Output the [x, y] coordinate of the center of the cell containing the given text.  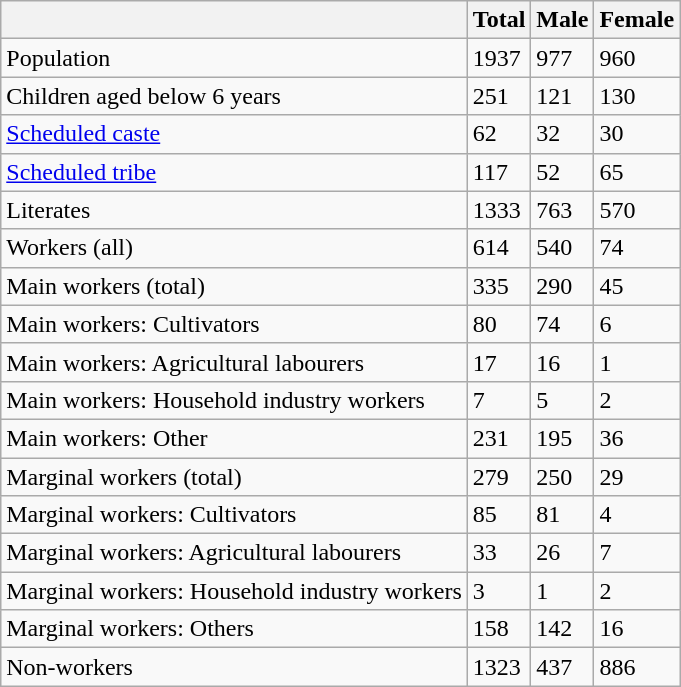
Scheduled tribe [234, 172]
45 [637, 286]
Total [499, 20]
977 [562, 58]
Marginal workers: Agricultural labourers [234, 553]
Scheduled caste [234, 134]
1323 [499, 667]
Children aged below 6 years [234, 96]
32 [562, 134]
Main workers: Household industry workers [234, 400]
Female [637, 20]
17 [499, 362]
Main workers: Cultivators [234, 324]
5 [562, 400]
437 [562, 667]
117 [499, 172]
6 [637, 324]
Literates [234, 210]
570 [637, 210]
Marginal workers: Cultivators [234, 515]
Main workers (total) [234, 286]
251 [499, 96]
142 [562, 629]
3 [499, 591]
960 [637, 58]
30 [637, 134]
Population [234, 58]
62 [499, 134]
158 [499, 629]
231 [499, 438]
Marginal workers (total) [234, 477]
29 [637, 477]
195 [562, 438]
Workers (all) [234, 248]
4 [637, 515]
33 [499, 553]
121 [562, 96]
Main workers: Agricultural labourers [234, 362]
Main workers: Other [234, 438]
52 [562, 172]
Marginal workers: Household industry workers [234, 591]
80 [499, 324]
130 [637, 96]
65 [637, 172]
36 [637, 438]
886 [637, 667]
335 [499, 286]
250 [562, 477]
26 [562, 553]
540 [562, 248]
1937 [499, 58]
763 [562, 210]
Non-workers [234, 667]
279 [499, 477]
Male [562, 20]
85 [499, 515]
Marginal workers: Others [234, 629]
614 [499, 248]
290 [562, 286]
1333 [499, 210]
81 [562, 515]
